Extract the [X, Y] coordinate from the center of the cell holding the provided text.  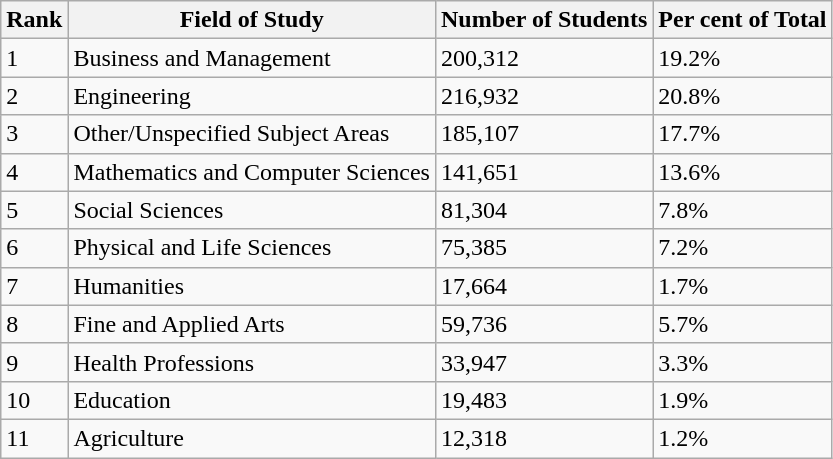
19.2% [742, 58]
Health Professions [252, 362]
Social Sciences [252, 210]
1.7% [742, 286]
Number of Students [544, 20]
7 [34, 286]
1.2% [742, 438]
75,385 [544, 248]
200,312 [544, 58]
11 [34, 438]
10 [34, 400]
3.3% [742, 362]
Engineering [252, 96]
19,483 [544, 400]
Rank [34, 20]
141,651 [544, 172]
185,107 [544, 134]
13.6% [742, 172]
Fine and Applied Arts [252, 324]
Field of Study [252, 20]
5.7% [742, 324]
12,318 [544, 438]
6 [34, 248]
216,932 [544, 96]
1 [34, 58]
33,947 [544, 362]
1.9% [742, 400]
7.2% [742, 248]
Other/Unspecified Subject Areas [252, 134]
20.8% [742, 96]
5 [34, 210]
3 [34, 134]
Mathematics and Computer Sciences [252, 172]
Humanities [252, 286]
2 [34, 96]
59,736 [544, 324]
81,304 [544, 210]
Education [252, 400]
17,664 [544, 286]
Agriculture [252, 438]
Per cent of Total [742, 20]
8 [34, 324]
17.7% [742, 134]
7.8% [742, 210]
Business and Management [252, 58]
Physical and Life Sciences [252, 248]
9 [34, 362]
4 [34, 172]
